Pinpoint the cell where the given text exists, returning its [x, y] midpoint coordinate. 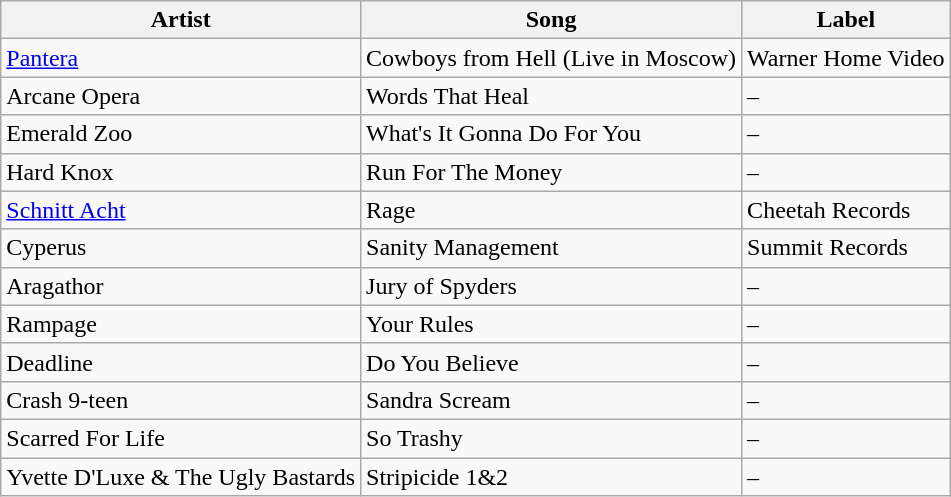
Aragathor [181, 286]
Arcane Opera [181, 96]
Crash 9-teen [181, 400]
Schnitt Acht [181, 210]
Deadline [181, 362]
Rage [552, 210]
Cowboys from Hell (Live in Moscow) [552, 58]
Summit Records [846, 248]
Yvette D'Luxe & The Ugly Bastards [181, 477]
Your Rules [552, 324]
Sandra Scream [552, 400]
Label [846, 20]
Stripicide 1&2 [552, 477]
Cyperus [181, 248]
Artist [181, 20]
What's It Gonna Do For You [552, 134]
Rampage [181, 324]
So Trashy [552, 438]
Cheetah Records [846, 210]
Hard Knox [181, 172]
Pantera [181, 58]
Song [552, 20]
Jury of Spyders [552, 286]
Scarred For Life [181, 438]
Words That Heal [552, 96]
Emerald Zoo [181, 134]
Warner Home Video [846, 58]
Sanity Management [552, 248]
Do You Believe [552, 362]
Run For The Money [552, 172]
